Extract the (x, y) coordinate from the center of the cell holding the provided text.  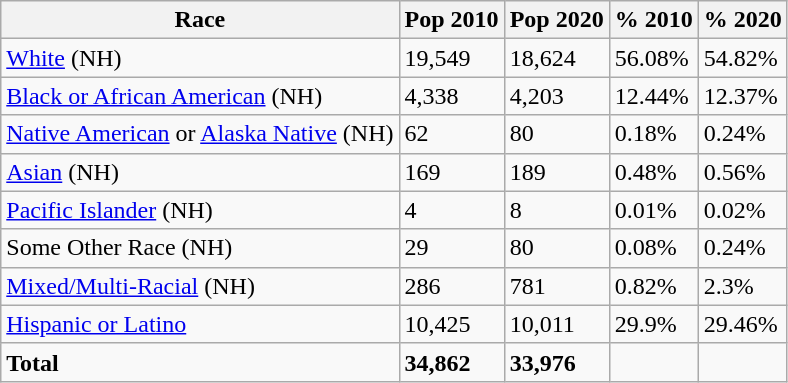
Race (200, 20)
Mixed/Multi-Racial (NH) (200, 286)
781 (556, 286)
2.3% (742, 286)
12.37% (742, 96)
169 (452, 172)
29.9% (654, 324)
Pacific Islander (NH) (200, 210)
34,862 (452, 362)
Total (200, 362)
0.02% (742, 210)
29 (452, 248)
56.08% (654, 58)
33,976 (556, 362)
4 (452, 210)
Native American or Alaska Native (NH) (200, 134)
Black or African American (NH) (200, 96)
19,549 (452, 58)
% 2020 (742, 20)
286 (452, 286)
62 (452, 134)
0.18% (654, 134)
18,624 (556, 58)
White (NH) (200, 58)
54.82% (742, 58)
29.46% (742, 324)
0.82% (654, 286)
8 (556, 210)
10,011 (556, 324)
0.08% (654, 248)
4,203 (556, 96)
0.01% (654, 210)
10,425 (452, 324)
Pop 2010 (452, 20)
Hispanic or Latino (200, 324)
Asian (NH) (200, 172)
0.48% (654, 172)
0.56% (742, 172)
Some Other Race (NH) (200, 248)
12.44% (654, 96)
Pop 2020 (556, 20)
4,338 (452, 96)
% 2010 (654, 20)
189 (556, 172)
